From the cell containing the given text, extract its center point as (X, Y) coordinate. 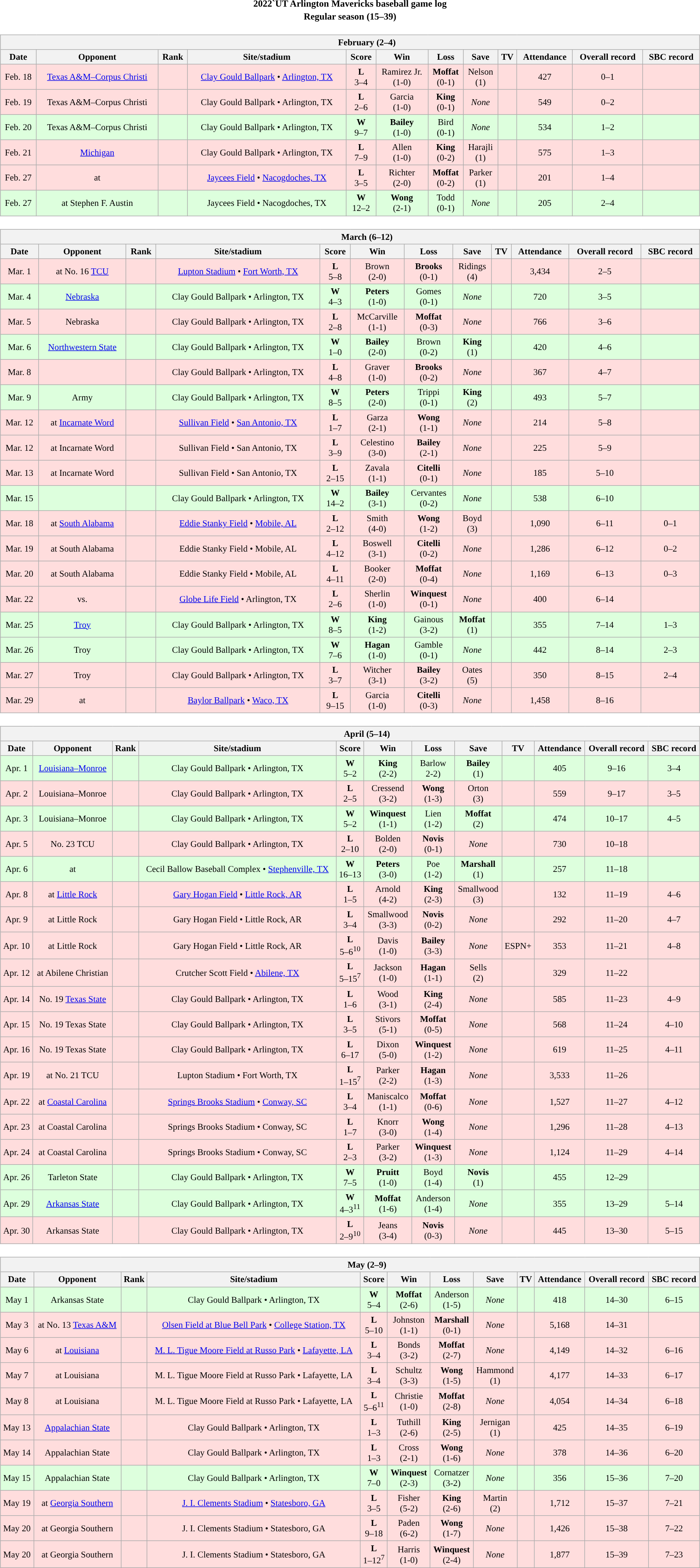
Jernigan(1) (495, 1427)
1,877 (559, 1555)
Tarleton State (73, 1177)
Olsen Field at Blue Bell Park • College Station, TX (254, 1325)
356 (559, 1478)
Winquest(1-2) (433, 1049)
May 8 (17, 1401)
5–15 (674, 1230)
Bailey(1-0) (402, 127)
Globe Life Field • Arlington, TX (238, 599)
Crutcher Scott Field • Abilene, TX (237, 973)
5–14 (674, 1203)
Boyd(3) (472, 523)
Anderson(1-4) (433, 1203)
13–29 (616, 1203)
6–12 (605, 548)
Mar. 22 (20, 599)
11–23 (616, 999)
Apr. 19 (16, 1075)
534 (545, 127)
Moffat(0-2) (446, 178)
15–37 (616, 1503)
Cornatzer(3-2) (452, 1478)
14–35 (616, 1427)
Mar. 8 (20, 372)
King(0-2) (446, 152)
Bonds(3-2) (409, 1350)
Harajli(1) (480, 152)
Anderson(1-5) (452, 1299)
L9–15 (335, 700)
Citelli(0-2) (429, 548)
Novis(0-3) (433, 1230)
353 (559, 945)
W7–5 (350, 1177)
W4–3 (335, 296)
1,458 (540, 700)
Cecil Ballow Baseball Complex • Stephenville, TX (237, 869)
March (6–12) (350, 236)
15–39 (616, 1555)
Apr. 16 (16, 1049)
10–17 (616, 819)
Mar. 1 (20, 271)
Lien(1-2) (433, 819)
619 (559, 1049)
Bailey(3-1) (377, 498)
February (2–4) (350, 42)
Apr. 22 (16, 1102)
1–4 (608, 178)
4–12 (674, 1102)
Davis(1-0) (388, 945)
Schultz(3-3) (409, 1375)
Todd(0-1) (446, 203)
Booker(2-0) (377, 574)
Moffat(2-6) (409, 1299)
3–4 (674, 768)
L1–6 (350, 999)
7–20 (674, 1478)
May 7 (17, 1375)
W1–0 (335, 347)
11–19 (616, 895)
ESPN+ (518, 945)
420 (540, 347)
Bailey(2-1) (429, 448)
McCarville(1-1) (377, 322)
Parker(2-2) (388, 1075)
Marshall(0-1) (452, 1325)
Gainous(3-2) (429, 624)
Apr. 30 (16, 1230)
L7–9 (361, 152)
Christie(1-0) (409, 1401)
Novis(1) (478, 1177)
4–14 (674, 1152)
9–17 (616, 794)
6–20 (674, 1452)
W9–7 (361, 127)
Baylor Ballpark • Waco, TX (238, 700)
400 (540, 599)
Apr. 24 (16, 1152)
7–22 (674, 1528)
Knorr(3-0) (388, 1127)
Army (82, 398)
425 (559, 1427)
at No. 13 Texas A&M (77, 1325)
Cressend(3-2) (388, 794)
5–10 (605, 473)
730 (559, 844)
3,533 (559, 1075)
Boswell(3-1) (377, 548)
Celestino(3-0) (377, 448)
720 (540, 296)
6–10 (605, 498)
Martin(2) (495, 1503)
Moffat(0-4) (429, 574)
Wong(1-4) (433, 1127)
Citelli(0-1) (429, 473)
Northwestern State (82, 347)
405 (559, 768)
Apr. 5 (16, 844)
W14–2 (335, 498)
Apr. 26 (16, 1177)
5,168 (559, 1325)
1,090 (540, 523)
4–8 (674, 945)
Oates(5) (472, 675)
Bolden(2-0) (388, 844)
King(2) (472, 398)
0–3 (670, 574)
427 (545, 77)
Witcher(3-1) (377, 675)
Bird(0-1) (446, 127)
559 (559, 794)
Moffat(2-8) (452, 1401)
L5–10 (373, 1325)
L2–3 (350, 1152)
11–27 (616, 1102)
Wong(1-6) (452, 1452)
1,286 (540, 548)
Apr. 10 (16, 945)
4,054 (559, 1401)
at No. 16 TCU (82, 271)
Bailey(1) (478, 768)
Bailey(2-0) (377, 347)
L2–15 (335, 473)
455 (559, 1177)
Winquest(0-1) (429, 599)
12–29 (616, 1177)
Moffat(0-5) (433, 1024)
Wong(1-7) (452, 1528)
214 (540, 423)
Mar. 9 (20, 398)
8–15 (605, 675)
Wong(1-3) (433, 794)
Parker(3-2) (388, 1152)
11–20 (616, 920)
Michigan (97, 152)
205 (545, 203)
King(0-1) (446, 102)
1,712 (559, 1503)
May 14 (17, 1452)
350 (540, 675)
257 (559, 869)
7–14 (605, 624)
Feb. 20 (18, 127)
1,124 (559, 1152)
Mar. 29 (20, 700)
Sherlin(1-0) (377, 599)
King(2-5) (452, 1427)
Brown(0-2) (429, 347)
11–22 (616, 973)
W16–13 (350, 869)
W7–0 (373, 1478)
474 (559, 819)
Mar. 5 (20, 322)
L2–12 (335, 523)
Wong(1-5) (452, 1375)
May (2–9) (350, 1265)
14–36 (616, 1452)
Brooks(0-1) (429, 271)
Peters(3-0) (388, 869)
L2–10 (350, 844)
Maniscalco(1-1) (388, 1102)
4,177 (559, 1375)
L3–9 (335, 448)
3–6 (605, 322)
Smith(4-0) (377, 523)
549 (545, 102)
11–24 (616, 1024)
L1–157 (350, 1075)
Paden(6-2) (409, 1528)
L5–8 (335, 271)
11–21 (616, 945)
Fisher(5-2) (409, 1503)
Wong(1-2) (429, 523)
766 (540, 322)
King(2-6) (452, 1503)
Stivors(5-1) (388, 1024)
L4–11 (335, 574)
Jackson(1-0) (388, 973)
Wong(2-1) (402, 203)
Peters(1-0) (377, 296)
Apr. 3 (16, 819)
King(1-2) (377, 624)
225 (540, 448)
Apr. 12 (16, 973)
Bailey(3-3) (433, 945)
Feb. 18 (18, 77)
6–16 (674, 1350)
Wong(1-1) (429, 423)
May 15 (17, 1478)
493 (540, 398)
Moffat(0-1) (446, 77)
Moffat(2) (478, 819)
Mar. 20 (20, 574)
Gamble(0-1) (429, 650)
Feb. 21 (18, 152)
L2–910 (350, 1230)
6–19 (674, 1427)
1,169 (540, 574)
14–31 (616, 1325)
Moffat(2-7) (452, 1350)
1–2 (608, 127)
Ridings(4) (472, 271)
Trippi(0-1) (429, 398)
at Stephen F. Austin (97, 203)
4–5 (674, 819)
Apr. 15 (16, 1024)
10–18 (616, 844)
Mar. 6 (20, 347)
Novis(0-2) (433, 920)
May 6 (17, 1350)
W5–4 (373, 1299)
575 (545, 152)
6–17 (674, 1375)
Mar. 25 (20, 624)
Winquest(1-3) (433, 1152)
1,527 (559, 1102)
Gomes(0-1) (429, 296)
9–16 (616, 768)
5–7 (605, 398)
3,434 (540, 271)
418 (559, 1299)
Moffat(0-6) (433, 1102)
Mar. 4 (20, 296)
Marshall(1) (478, 869)
L4–8 (335, 372)
W7–6 (335, 650)
April (5–14) (350, 734)
Mar. 19 (20, 548)
201 (545, 178)
Arnold(4-2) (388, 895)
Cervantes(0-2) (429, 498)
Winquest(2-4) (452, 1555)
L5–611 (373, 1401)
King(2-4) (433, 999)
Peters(2-0) (377, 398)
8–14 (605, 650)
7–23 (674, 1555)
Moffat(1) (472, 624)
May 1 (17, 1299)
Moffat(1-6) (388, 1203)
Boyd(1-4) (433, 1177)
Smallwood(3) (478, 895)
King(2-3) (433, 895)
Pruitt(1-0) (388, 1177)
15–38 (616, 1528)
Apr. 1 (16, 768)
4,149 (559, 1350)
11–29 (616, 1152)
8–16 (605, 700)
Parker(1) (480, 178)
6–14 (605, 599)
Sells(2) (478, 973)
May 13 (17, 1427)
Orton(3) (478, 794)
Zavala(1-1) (377, 473)
2–3 (670, 650)
Mar. 15 (20, 498)
Richter(2-0) (402, 178)
538 (540, 498)
L5–610 (350, 945)
Nelson(1) (480, 77)
Poe(1-2) (433, 869)
L6–17 (350, 1049)
5–8 (605, 423)
Johnston(1-1) (409, 1325)
L9–18 (373, 1528)
378 (559, 1452)
Allen(1-0) (402, 152)
13–30 (616, 1230)
11–25 (616, 1049)
L2–5 (350, 794)
568 (559, 1024)
Harris(1-0) (409, 1555)
132 (559, 895)
Novis(0-1) (433, 844)
Ramirez Jr.(1-0) (402, 77)
Graver(1-0) (377, 372)
May 19 (17, 1503)
L2–8 (335, 322)
6–13 (605, 574)
5–9 (605, 448)
L3–7 (335, 675)
Barlow2-2) (433, 768)
vs. (82, 599)
14–33 (616, 1375)
6–15 (674, 1299)
Citelli(0-3) (429, 700)
Brooks(0-2) (429, 372)
292 (559, 920)
4–9 (674, 999)
1,426 (559, 1528)
Hagan(1-0) (377, 650)
367 (540, 372)
at Abilene Christian (73, 973)
Cross(2-1) (409, 1452)
4–13 (674, 1127)
185 (540, 473)
Mar. 26 (20, 650)
L1–127 (373, 1555)
1,296 (559, 1127)
L1–5 (350, 895)
Dixon(5-0) (388, 1049)
6–11 (605, 523)
11–18 (616, 869)
11–28 (616, 1127)
14–30 (616, 1299)
Apr. 23 (16, 1127)
14–32 (616, 1350)
Apr. 9 (16, 920)
at No. 21 TCU (73, 1075)
14–34 (616, 1401)
Mar. 18 (20, 523)
Hagan(1-1) (433, 973)
Moffat(0-3) (429, 322)
11–26 (616, 1075)
Jeans(3-4) (388, 1230)
Brown(2-0) (377, 271)
445 (559, 1230)
Feb. 19 (18, 102)
Apr. 2 (16, 794)
Mar. 13 (20, 473)
Apr. 14 (16, 999)
329 (559, 973)
Apr. 29 (16, 1203)
W12–2 (361, 203)
King(1) (472, 347)
2–5 (605, 271)
7–21 (674, 1503)
King(2-2) (388, 768)
L5–157 (350, 973)
Hammond(1) (495, 1375)
Garza(2-1) (377, 423)
Wood(3-1) (388, 999)
L4–12 (335, 548)
Tuthill(2-6) (409, 1427)
No. 23 TCU (73, 844)
Winquest(1-1) (388, 819)
Apr. 6 (16, 869)
Winquest(2-3) (409, 1478)
Hagan(1-3) (433, 1075)
Smallwood(3-3) (388, 920)
Mar. 27 (20, 675)
4–11 (674, 1049)
May 3 (17, 1325)
W4–311 (350, 1203)
Apr. 8 (16, 895)
15–36 (616, 1478)
4–10 (674, 1024)
Bailey(3-2) (429, 675)
442 (540, 650)
6–18 (674, 1401)
585 (559, 999)
